Determine the [x, y] coordinate at the center of the cell enclosing the given text.  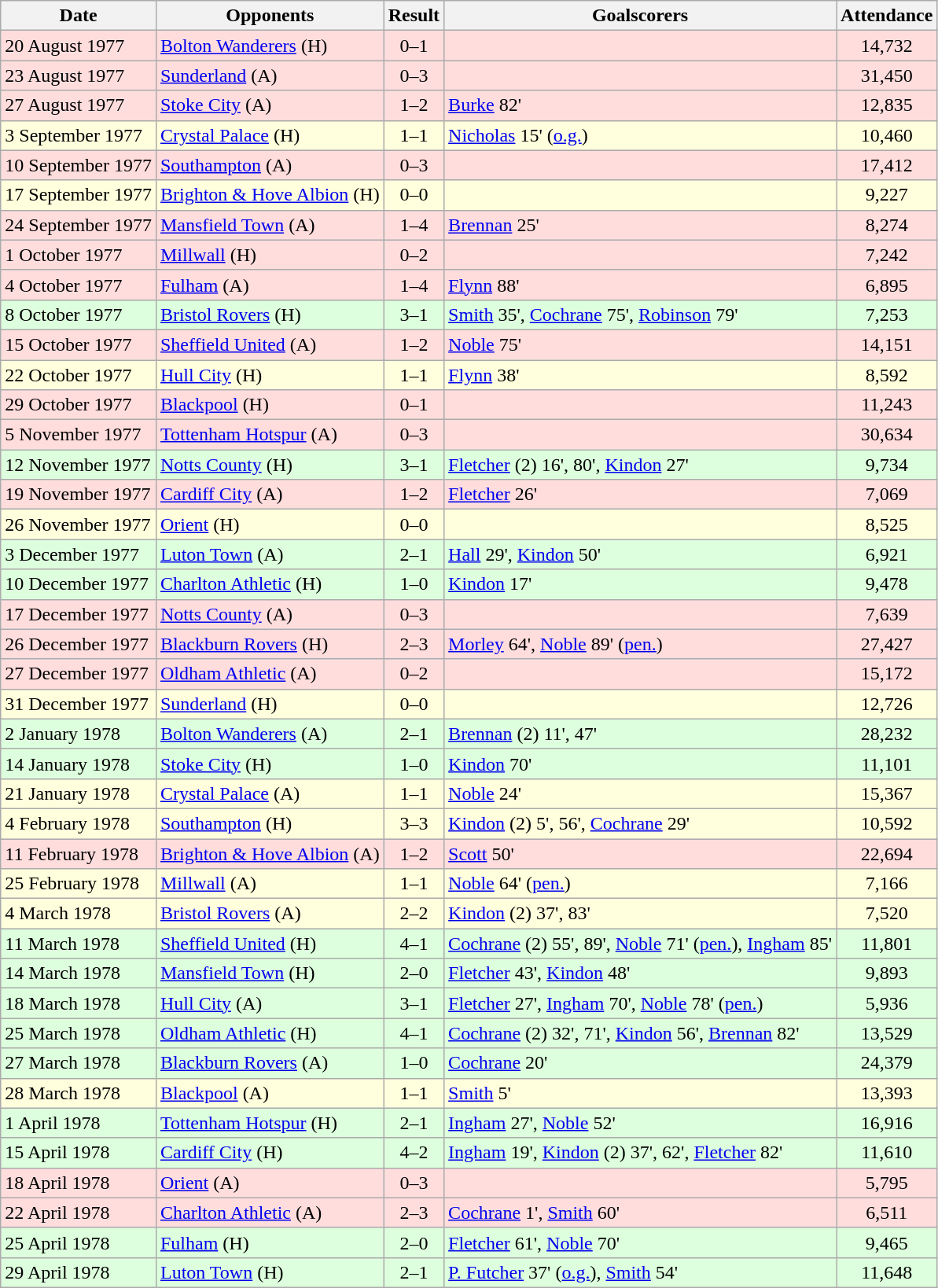
Crystal Palace (H) [270, 135]
7,069 [887, 495]
11,243 [887, 405]
Burke 82' [640, 105]
14,151 [887, 344]
3 September 1977 [79, 135]
Fletcher (2) 16', 80', Kindon 27' [640, 465]
23 August 1977 [79, 75]
Cochrane 1', Smith 60' [640, 1213]
21 January 1978 [79, 793]
1 April 1978 [79, 1123]
Smith 5' [640, 1093]
Stoke City (A) [270, 105]
29 April 1978 [79, 1272]
Fletcher 61', Noble 70' [640, 1242]
Mansfield Town (H) [270, 973]
17,412 [887, 165]
Cochrane (2) 55', 89', Noble 71' (pen.), Ingham 85' [640, 944]
29 October 1977 [79, 405]
Opponents [270, 16]
Kindon (2) 37', 83' [640, 914]
5,795 [887, 1183]
10,592 [887, 823]
Notts County (A) [270, 614]
Brennan 25' [640, 225]
14 January 1978 [79, 764]
22 October 1977 [79, 375]
24 September 1977 [79, 225]
26 November 1977 [79, 524]
Luton Town (H) [270, 1272]
27 December 1977 [79, 674]
9,465 [887, 1242]
12 November 1977 [79, 465]
27 August 1977 [79, 105]
Morley 64', Noble 89' (pen.) [640, 644]
5,936 [887, 1003]
Noble 75' [640, 344]
Tottenham Hotspur (H) [270, 1123]
7,253 [887, 315]
Blackpool (A) [270, 1093]
3 December 1977 [79, 554]
18 March 1978 [79, 1003]
Orient (H) [270, 524]
14 March 1978 [79, 973]
27 March 1978 [79, 1063]
Charlton Athletic (H) [270, 584]
20 August 1977 [79, 46]
4 March 1978 [79, 914]
Noble 64' (pen.) [640, 884]
13,529 [887, 1033]
19 November 1977 [79, 495]
Date [79, 16]
11,101 [887, 764]
Charlton Athletic (A) [270, 1213]
14,732 [887, 46]
Smith 35', Cochrane 75', Robinson 79' [640, 315]
12,726 [887, 704]
Bolton Wanderers (H) [270, 46]
Cochrane (2) 32', 71', Kindon 56', Brennan 82' [640, 1033]
11,610 [887, 1153]
8,525 [887, 524]
Millwall (A) [270, 884]
5 November 1977 [79, 435]
Brighton & Hove Albion (H) [270, 195]
Orient (A) [270, 1183]
Kindon 17' [640, 584]
P. Futcher 37' (o.g.), Smith 54' [640, 1272]
8,274 [887, 225]
15,367 [887, 793]
1 October 1977 [79, 255]
Fletcher 26' [640, 495]
Sunderland (A) [270, 75]
Fletcher 43', Kindon 48' [640, 973]
8 October 1977 [79, 315]
Ingham 19', Kindon (2) 37', 62', Fletcher 82' [640, 1153]
17 September 1977 [79, 195]
Stoke City (H) [270, 764]
Nicholas 15' (o.g.) [640, 135]
17 December 1977 [79, 614]
9,893 [887, 973]
Tottenham Hotspur (A) [270, 435]
9,478 [887, 584]
27,427 [887, 644]
Crystal Palace (A) [270, 793]
Sheffield United (A) [270, 344]
Scott 50' [640, 853]
15,172 [887, 674]
4 February 1978 [79, 823]
10 September 1977 [79, 165]
25 March 1978 [79, 1033]
Attendance [887, 16]
Goalscorers [640, 16]
Notts County (H) [270, 465]
Sunderland (H) [270, 704]
Fulham (H) [270, 1242]
Oldham Athletic (H) [270, 1033]
4 October 1977 [79, 285]
30,634 [887, 435]
Flynn 88' [640, 285]
Result [414, 16]
10 December 1977 [79, 584]
Ingham 27', Noble 52' [640, 1123]
11,801 [887, 944]
16,916 [887, 1123]
7,520 [887, 914]
31 December 1977 [79, 704]
2–2 [414, 914]
10,460 [887, 135]
18 April 1978 [79, 1183]
Cochrane 20' [640, 1063]
Cardiff City (A) [270, 495]
28 March 1978 [79, 1093]
7,242 [887, 255]
11 February 1978 [79, 853]
Oldham Athletic (A) [270, 674]
Brennan (2) 11', 47' [640, 734]
Blackburn Rovers (A) [270, 1063]
Kindon 70' [640, 764]
15 October 1977 [79, 344]
25 April 1978 [79, 1242]
Flynn 38' [640, 375]
25 February 1978 [79, 884]
Noble 24' [640, 793]
Sheffield United (H) [270, 944]
Blackpool (H) [270, 405]
9,227 [887, 195]
7,166 [887, 884]
9,734 [887, 465]
7,639 [887, 614]
Cardiff City (H) [270, 1153]
12,835 [887, 105]
13,393 [887, 1093]
11 March 1978 [79, 944]
6,895 [887, 285]
26 December 1977 [79, 644]
6,511 [887, 1213]
4–2 [414, 1153]
Bristol Rovers (A) [270, 914]
Mansfield Town (A) [270, 225]
6,921 [887, 554]
Hull City (H) [270, 375]
Bristol Rovers (H) [270, 315]
Luton Town (A) [270, 554]
28,232 [887, 734]
Millwall (H) [270, 255]
Fulham (A) [270, 285]
8,592 [887, 375]
22,694 [887, 853]
Brighton & Hove Albion (A) [270, 853]
15 April 1978 [79, 1153]
11,648 [887, 1272]
24,379 [887, 1063]
Southampton (A) [270, 165]
2 January 1978 [79, 734]
Bolton Wanderers (A) [270, 734]
3–3 [414, 823]
Hall 29', Kindon 50' [640, 554]
22 April 1978 [79, 1213]
Kindon (2) 5', 56', Cochrane 29' [640, 823]
Fletcher 27', Ingham 70', Noble 78' (pen.) [640, 1003]
31,450 [887, 75]
Hull City (A) [270, 1003]
Southampton (H) [270, 823]
Blackburn Rovers (H) [270, 644]
